Capture the cell that displays the provided text and extract its (x, y) central coordinate. 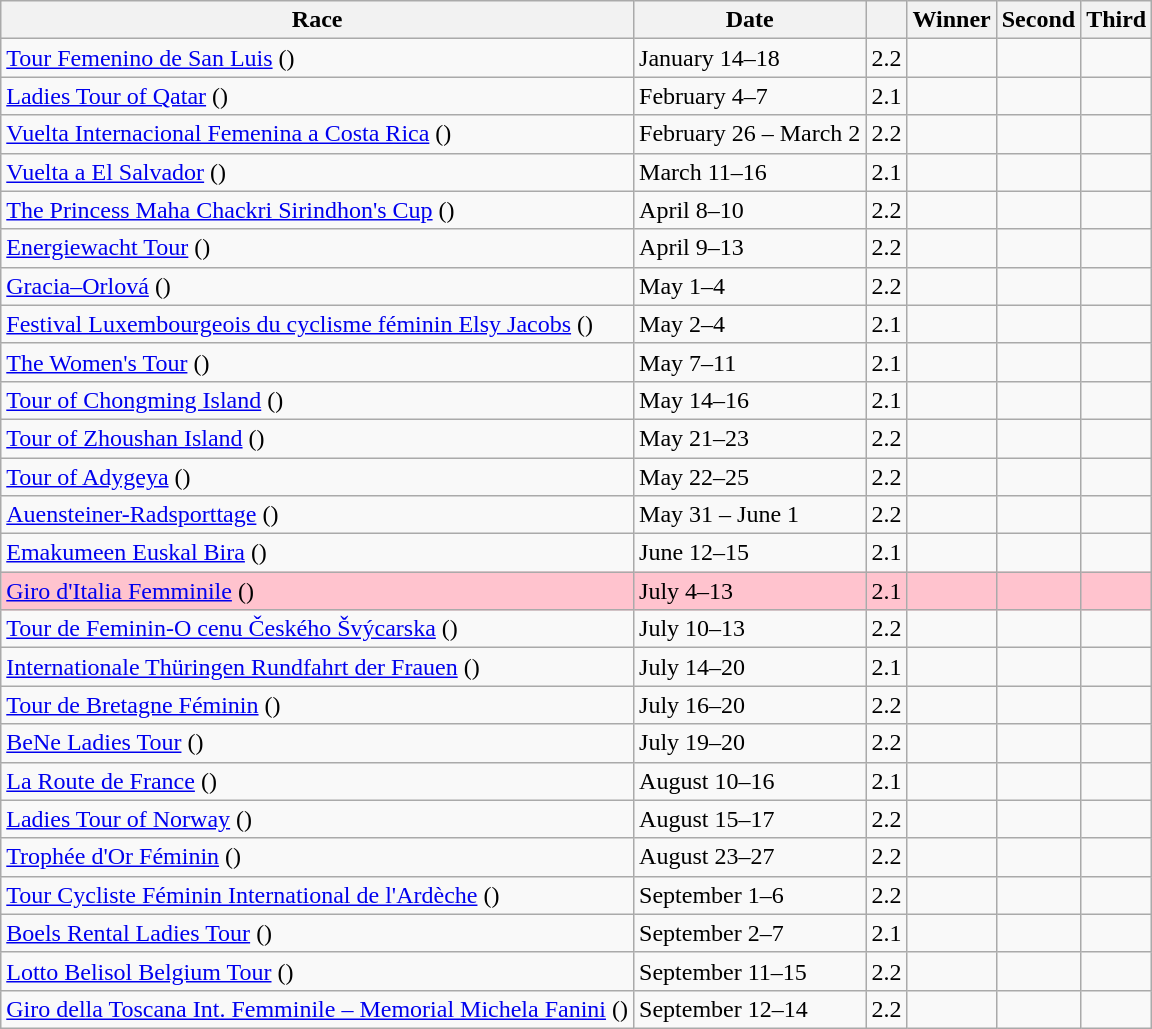
August 23–27 (750, 857)
Second (1038, 20)
Tour of Zhoushan Island () (318, 438)
July 10–13 (750, 629)
Festival Luxembourgeois du cyclisme féminin Elsy Jacobs () (318, 324)
May 1–4 (750, 286)
Auensteiner-Radsporttage () (318, 515)
Emakumeen Euskal Bira () (318, 553)
Tour Femenino de San Luis () (318, 58)
Gracia–Orlová () (318, 286)
Date (750, 20)
Winner (952, 20)
Energiewacht Tour () (318, 248)
Tour de Feminin-O cenu Českého Švýcarska () (318, 629)
BeNe Ladies Tour () (318, 743)
July 16–20 (750, 705)
Tour de Bretagne Féminin () (318, 705)
Vuelta a El Salvador () (318, 172)
September 12–14 (750, 1009)
May 14–16 (750, 400)
June 12–15 (750, 553)
February 4–7 (750, 96)
Boels Rental Ladies Tour () (318, 933)
September 11–15 (750, 971)
May 22–25 (750, 477)
Ladies Tour of Norway () (318, 819)
Lotto Belisol Belgium Tour () (318, 971)
April 8–10 (750, 210)
The Women's Tour () (318, 362)
July 19–20 (750, 743)
Third (1116, 20)
May 31 – June 1 (750, 515)
Tour of Chongming Island () (318, 400)
July 4–13 (750, 591)
August 15–17 (750, 819)
Race (318, 20)
Trophée d'Or Féminin () (318, 857)
Tour of Adygeya () (318, 477)
February 26 – March 2 (750, 134)
July 14–20 (750, 667)
Vuelta Internacional Femenina a Costa Rica () (318, 134)
Ladies Tour of Qatar () (318, 96)
May 7–11 (750, 362)
Internationale Thüringen Rundfahrt der Frauen () (318, 667)
Giro della Toscana Int. Femminile – Memorial Michela Fanini () (318, 1009)
September 1–6 (750, 895)
September 2–7 (750, 933)
The Princess Maha Chackri Sirindhon's Cup () (318, 210)
May 2–4 (750, 324)
March 11–16 (750, 172)
May 21–23 (750, 438)
Giro d'Italia Femminile () (318, 591)
April 9–13 (750, 248)
Tour Cycliste Féminin International de l'Ardèche () (318, 895)
August 10–16 (750, 781)
La Route de France () (318, 781)
January 14–18 (750, 58)
